Identify which cell holds the provided text, then report its [x, y] central coordinate. 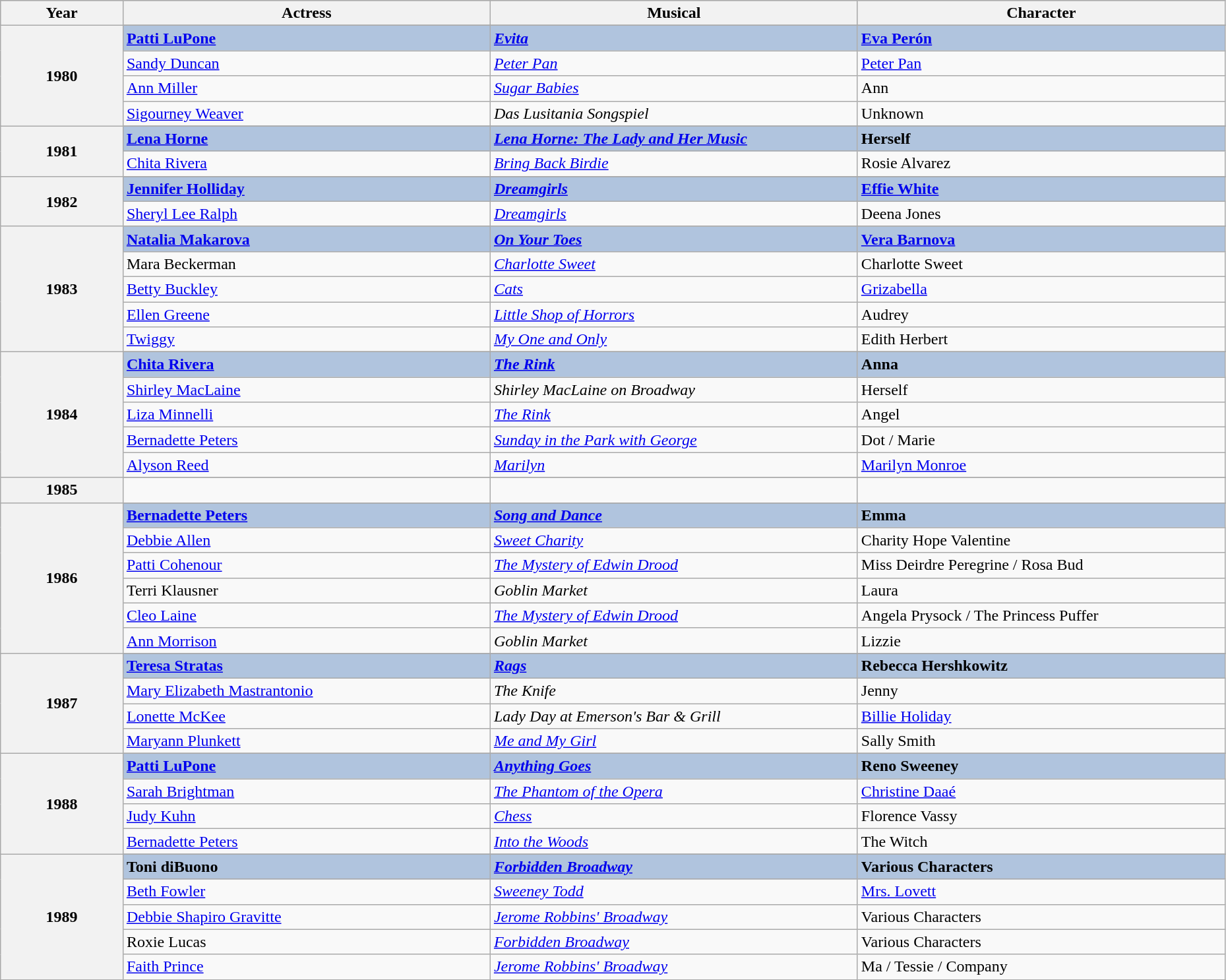
Sally Smith [1041, 741]
Sigourney Weaver [306, 113]
Edith Herbert [1041, 340]
Ann [1041, 88]
Effie White [1041, 189]
Character [1041, 13]
Billie Holiday [1041, 716]
Emma [1041, 515]
1988 [62, 804]
On Your Toes [674, 239]
Toni diBuono [306, 867]
Ma / Tessie / Company [1041, 967]
Betty Buckley [306, 289]
Mrs. Lovett [1041, 892]
Marilyn [674, 465]
Ann Morrison [306, 640]
1984 [62, 415]
1986 [62, 578]
Debbie Allen [306, 540]
Evita [674, 38]
Jenny [1041, 690]
Deena Jones [1041, 214]
Cleo Laine [306, 615]
Laura [1041, 590]
Natalia Makarova [306, 239]
Sunday in the Park with George [674, 440]
Lizzie [1041, 640]
Ellen Greene [306, 315]
Liza Minnelli [306, 415]
Terri Klausner [306, 590]
1982 [62, 201]
My One and Only [674, 340]
Unknown [1041, 113]
Chess [674, 816]
Sugar Babies [674, 88]
Alyson Reed [306, 465]
Lena Horne [306, 138]
Mara Beckerman [306, 264]
Audrey [1041, 315]
1989 [62, 917]
Florence Vassy [1041, 816]
Lonette McKee [306, 716]
Sweet Charity [674, 540]
The Witch [1041, 842]
Little Shop of Horrors [674, 315]
Me and My Girl [674, 741]
Angel [1041, 415]
1981 [62, 151]
Marilyn Monroe [1041, 465]
Anything Goes [674, 766]
Twiggy [306, 340]
Teresa Stratas [306, 665]
1983 [62, 289]
Sarah Brightman [306, 791]
Song and Dance [674, 515]
Mary Elizabeth Mastrantonio [306, 690]
Judy Kuhn [306, 816]
Rebecca Hershkowitz [1041, 665]
Sandy Duncan [306, 63]
Vera Barnova [1041, 239]
Christine Daaé [1041, 791]
Rags [674, 665]
Charity Hope Valentine [1041, 540]
Das Lusitania Songspiel [674, 113]
1980 [62, 76]
Cats [674, 289]
Year [62, 13]
Faith Prince [306, 967]
Dot / Marie [1041, 440]
Miss Deirdre Peregrine / Rosa Bud [1041, 565]
Lady Day at Emerson's Bar & Grill [674, 716]
Debbie Shapiro Gravitte [306, 917]
Beth Fowler [306, 892]
Reno Sweeney [1041, 766]
Roxie Lucas [306, 942]
Sweeney Todd [674, 892]
Anna [1041, 365]
Maryann Plunkett [306, 741]
Angela Prysock / The Princess Puffer [1041, 615]
Lena Horne: The Lady and Her Music [674, 138]
Rosie Alvarez [1041, 164]
The Phantom of the Opera [674, 791]
Shirley MacLaine on Broadway [674, 390]
1987 [62, 703]
Shirley MacLaine [306, 390]
Sheryl Lee Ralph [306, 214]
Patti Cohenour [306, 565]
Into the Woods [674, 842]
Eva Perón [1041, 38]
The Knife [674, 690]
Ann Miller [306, 88]
Musical [674, 13]
Bring Back Birdie [674, 164]
1985 [62, 490]
Actress [306, 13]
Grizabella [1041, 289]
Jennifer Holliday [306, 189]
